Pinpoint the cell where the given text exists, returning its (X, Y) midpoint coordinate. 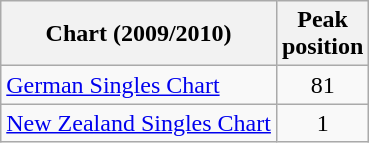
81 (322, 85)
German Singles Chart (139, 85)
New Zealand Singles Chart (139, 123)
Chart (2009/2010) (139, 34)
1 (322, 123)
Peakposition (322, 34)
